Determine the (X, Y) coordinate at the center of the cell enclosing the given text.  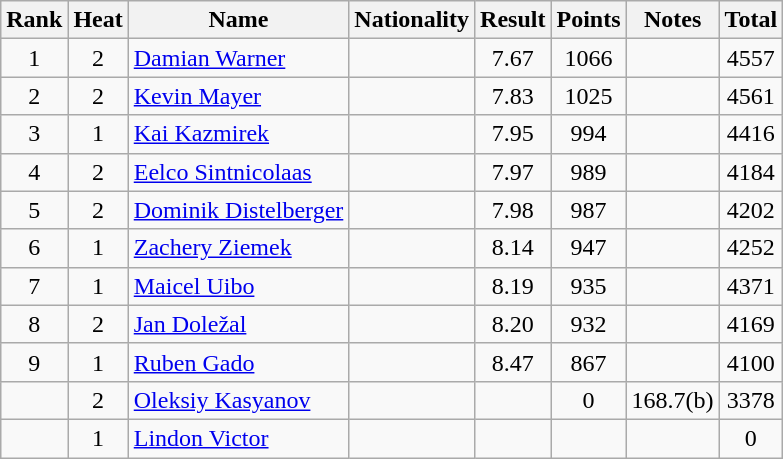
Oleksiy Kasyanov (238, 400)
947 (588, 248)
7.97 (513, 172)
7.98 (513, 210)
932 (588, 324)
987 (588, 210)
Rank (34, 20)
Nationality (412, 20)
4252 (751, 248)
4184 (751, 172)
Notes (672, 20)
4416 (751, 134)
7.83 (513, 96)
6 (34, 248)
8.47 (513, 362)
4202 (751, 210)
3 (34, 134)
Lindon Victor (238, 438)
3378 (751, 400)
Jan Doležal (238, 324)
Points (588, 20)
Result (513, 20)
867 (588, 362)
989 (588, 172)
8 (34, 324)
935 (588, 286)
8.14 (513, 248)
Eelco Sintnicolaas (238, 172)
8.19 (513, 286)
7.95 (513, 134)
168.7(b) (672, 400)
Dominik Distelberger (238, 210)
1066 (588, 58)
Ruben Gado (238, 362)
4557 (751, 58)
4100 (751, 362)
8.20 (513, 324)
Kai Kazmirek (238, 134)
Maicel Uibo (238, 286)
7 (34, 286)
Heat (98, 20)
Damian Warner (238, 58)
4169 (751, 324)
9 (34, 362)
4371 (751, 286)
994 (588, 134)
7.67 (513, 58)
Zachery Ziemek (238, 248)
4561 (751, 96)
5 (34, 210)
Name (238, 20)
Kevin Mayer (238, 96)
4 (34, 172)
Total (751, 20)
1025 (588, 96)
